From the cell containing the given text, extract its center point as [x, y] coordinate. 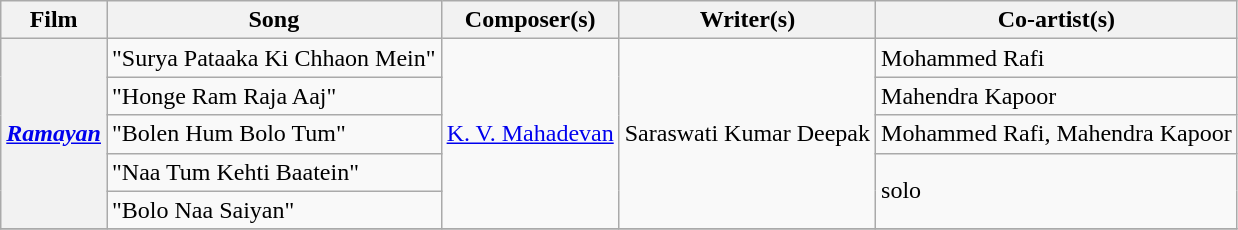
Co-artist(s) [1057, 20]
Song [274, 20]
Mohammed Rafi [1057, 58]
"Naa Tum Kehti Baatein" [274, 172]
Mahendra Kapoor [1057, 96]
"Bolen Hum Bolo Tum" [274, 134]
"Bolo Naa Saiyan" [274, 210]
"Honge Ram Raja Aaj" [274, 96]
Composer(s) [530, 20]
K. V. Mahadevan [530, 134]
Mohammed Rafi, Mahendra Kapoor [1057, 134]
Ramayan [54, 134]
"Surya Pataaka Ki Chhaon Mein" [274, 58]
Film [54, 20]
Writer(s) [747, 20]
solo [1057, 191]
Saraswati Kumar Deepak [747, 134]
